Pinpoint the cell where the given text exists, returning its [x, y] midpoint coordinate. 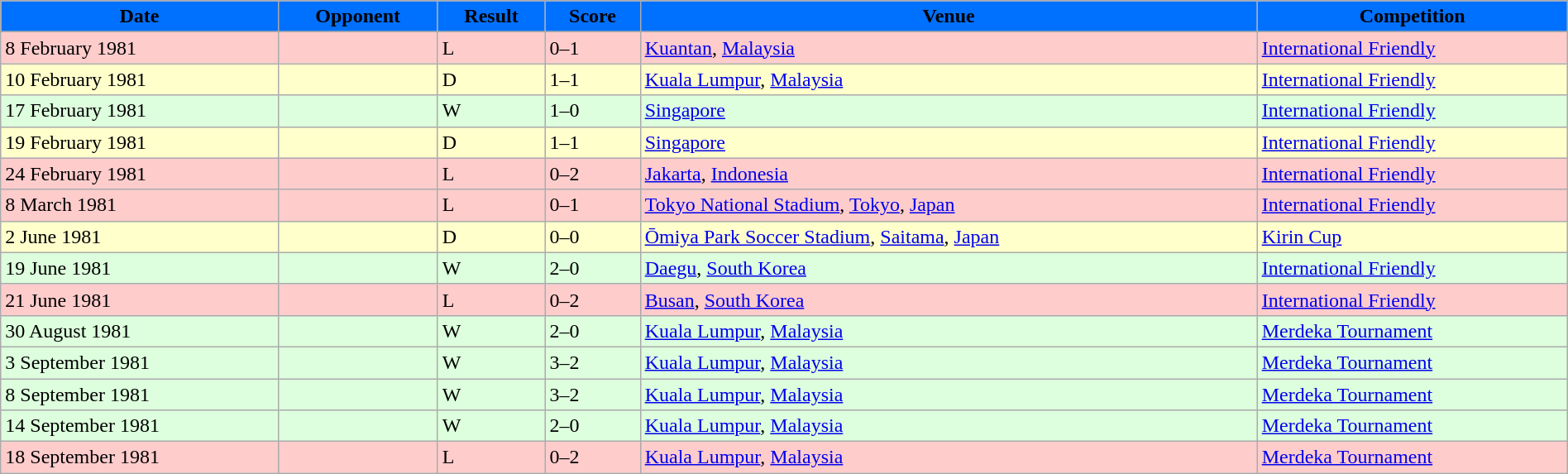
Tokyo National Stadium, Tokyo, Japan [949, 205]
Result [491, 17]
Opponent [357, 17]
1–0 [592, 111]
Daegu, South Korea [949, 268]
0–0 [592, 237]
18 September 1981 [139, 457]
10 February 1981 [139, 79]
Venue [949, 17]
8 February 1981 [139, 48]
Score [592, 17]
24 February 1981 [139, 174]
30 August 1981 [139, 331]
3 September 1981 [139, 362]
8 March 1981 [139, 205]
Kuantan, Malaysia [949, 48]
Busan, South Korea [949, 299]
Kirin Cup [1413, 237]
14 September 1981 [139, 426]
17 February 1981 [139, 111]
Jakarta, Indonesia [949, 174]
8 September 1981 [139, 395]
Ōmiya Park Soccer Stadium, Saitama, Japan [949, 237]
Date [139, 17]
19 February 1981 [139, 142]
21 June 1981 [139, 299]
Competition [1413, 17]
19 June 1981 [139, 268]
2 June 1981 [139, 237]
